Locate the cell with the specified text and output its (x, y) center coordinate. 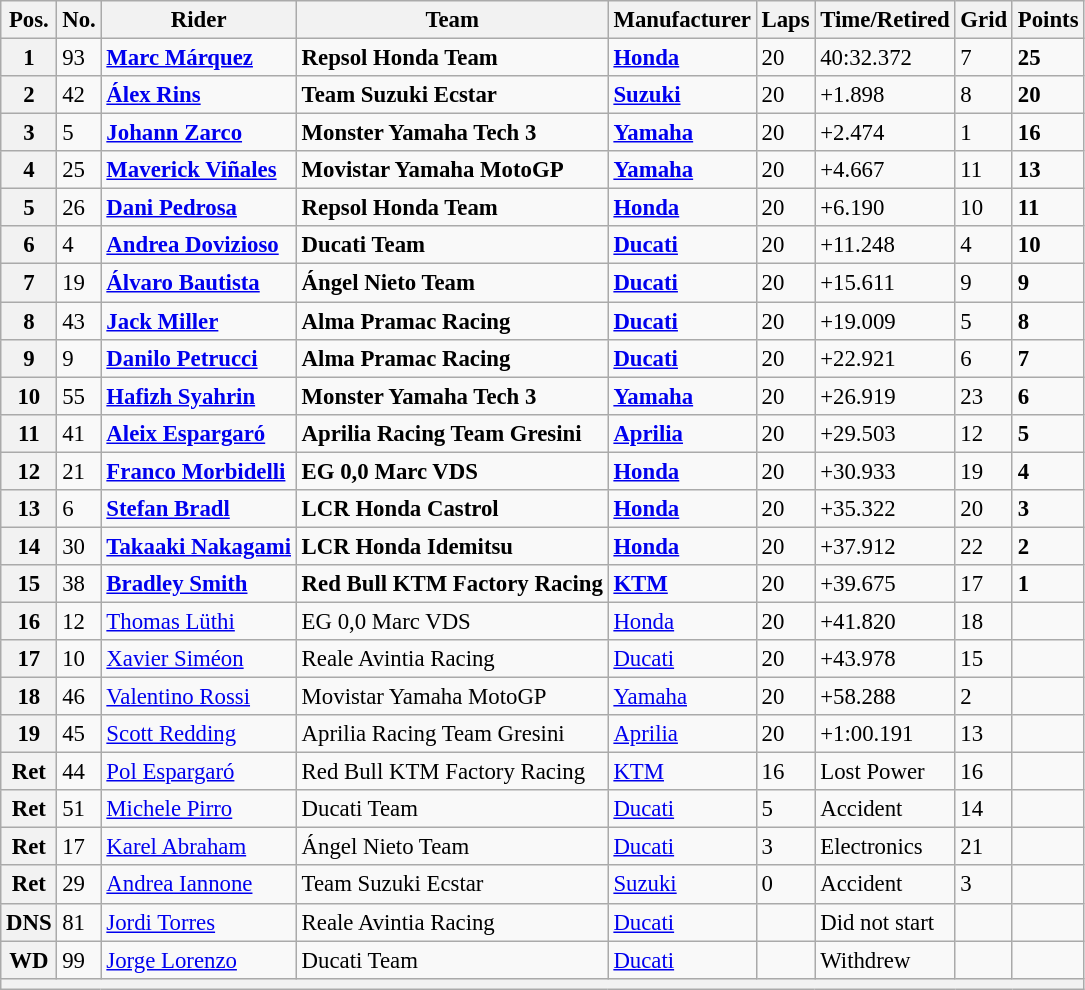
Karel Abraham (198, 847)
Withdrew (885, 960)
Andrea Dovizioso (198, 245)
+29.503 (885, 433)
+4.667 (885, 170)
+1.898 (885, 95)
Laps (786, 20)
Takaaki Nakagami (198, 546)
Manufacturer (682, 20)
+1:00.191 (885, 734)
Did not start (885, 922)
+22.921 (885, 358)
LCR Honda Idemitsu (452, 546)
40:32.372 (885, 58)
45 (79, 734)
Points (1048, 20)
Scott Redding (198, 734)
No. (79, 20)
51 (79, 809)
Stefan Bradl (198, 509)
+26.919 (885, 396)
Pol Espargaró (198, 772)
+19.009 (885, 321)
Xavier Siméon (198, 659)
Pos. (29, 20)
29 (79, 885)
WD (29, 960)
Electronics (885, 847)
+2.474 (885, 133)
30 (79, 546)
Andrea Iannone (198, 885)
Álvaro Bautista (198, 283)
0 (786, 885)
+58.288 (885, 697)
Bradley Smith (198, 584)
Hafizh Syahrin (198, 396)
+37.912 (885, 546)
42 (79, 95)
Jordi Torres (198, 922)
Maverick Viñales (198, 170)
Rider (198, 20)
Jorge Lorenzo (198, 960)
38 (79, 584)
Aleix Espargaró (198, 433)
44 (79, 772)
Valentino Rossi (198, 697)
+41.820 (885, 621)
DNS (29, 922)
+39.675 (885, 584)
Marc Márquez (198, 58)
Lost Power (885, 772)
Thomas Lüthi (198, 621)
+15.611 (885, 283)
Álex Rins (198, 95)
43 (79, 321)
Johann Zarco (198, 133)
Time/Retired (885, 20)
93 (79, 58)
41 (79, 433)
23 (984, 396)
Danilo Petrucci (198, 358)
+11.248 (885, 245)
81 (79, 922)
Grid (984, 20)
+30.933 (885, 471)
Jack Miller (198, 321)
LCR Honda Castrol (452, 509)
26 (79, 208)
+43.978 (885, 659)
22 (984, 546)
+6.190 (885, 208)
Michele Pirro (198, 809)
55 (79, 396)
Franco Morbidelli (198, 471)
46 (79, 697)
Team (452, 20)
Dani Pedrosa (198, 208)
99 (79, 960)
+35.322 (885, 509)
